Output the [x, y] coordinate of the center of the cell containing the given text.  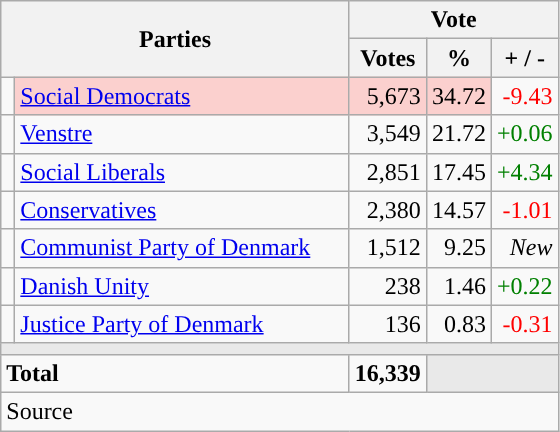
16,339 [388, 373]
-1.01 [524, 210]
+ / - [524, 58]
136 [388, 324]
Source [280, 411]
238 [388, 286]
Social Democrats [182, 96]
Justice Party of Denmark [182, 324]
+4.34 [524, 172]
2,380 [388, 210]
Venstre [182, 134]
1.46 [458, 286]
1,512 [388, 248]
0.83 [458, 324]
+0.06 [524, 134]
Total [176, 373]
Vote [454, 20]
+0.22 [524, 286]
Conservatives [182, 210]
17.45 [458, 172]
-0.31 [524, 324]
9.25 [458, 248]
New [524, 248]
Danish Unity [182, 286]
5,673 [388, 96]
Parties [176, 39]
Votes [388, 58]
3,549 [388, 134]
% [458, 58]
-9.43 [524, 96]
14.57 [458, 210]
Social Liberals [182, 172]
21.72 [458, 134]
Communist Party of Denmark [182, 248]
34.72 [458, 96]
2,851 [388, 172]
